Pinpoint the cell where the given text exists, returning its [X, Y] midpoint coordinate. 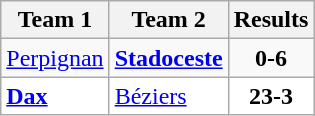
0-6 [271, 58]
Perpignan [55, 58]
Results [271, 20]
23-3 [271, 96]
Dax [55, 96]
Stadoceste [168, 58]
Team 2 [168, 20]
Team 1 [55, 20]
Béziers [168, 96]
